Return the [x, y] coordinate for the center point of the cell that contains the specified text.  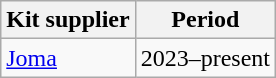
2023–present [205, 58]
Period [205, 20]
Joma [68, 58]
Kit supplier [68, 20]
